For the text-containing cell, return its midpoint in (X, Y) coordinate format. 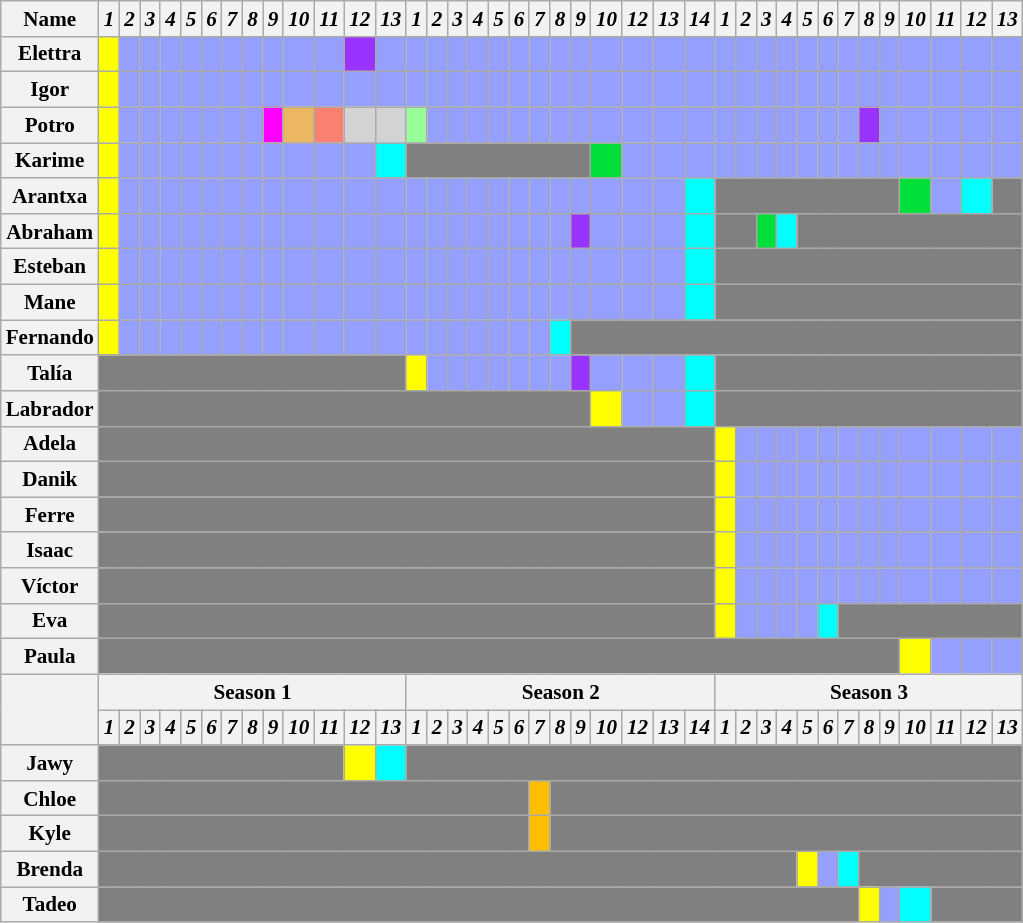
Name (50, 18)
Igor (50, 90)
Season 3 (869, 692)
Tadeo (50, 904)
Víctor (50, 586)
Fernando (50, 338)
Jawy (50, 762)
Chloe (50, 798)
Esteban (50, 266)
Season 2 (560, 692)
Brenda (50, 868)
Season 1 (253, 692)
Adela (50, 444)
Labrador (50, 408)
Paula (50, 656)
Kyle (50, 834)
Talía (50, 372)
Isaac (50, 550)
Mane (50, 302)
Ferre (50, 514)
Potro (50, 124)
Eva (50, 620)
Karime (50, 160)
Elettra (50, 54)
Abraham (50, 230)
Arantxa (50, 196)
Danik (50, 480)
